Capture the cell that displays the provided text and extract its [X, Y] central coordinate. 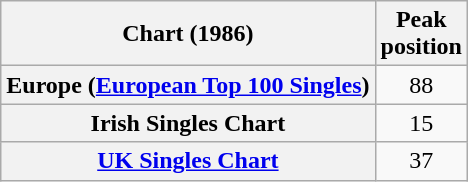
Europe (European Top 100 Singles) [188, 85]
15 [421, 123]
88 [421, 85]
Chart (1986) [188, 34]
UK Singles Chart [188, 161]
Irish Singles Chart [188, 123]
Peakposition [421, 34]
37 [421, 161]
